Determine the [X, Y] coordinate at the center of the cell enclosing the given text.  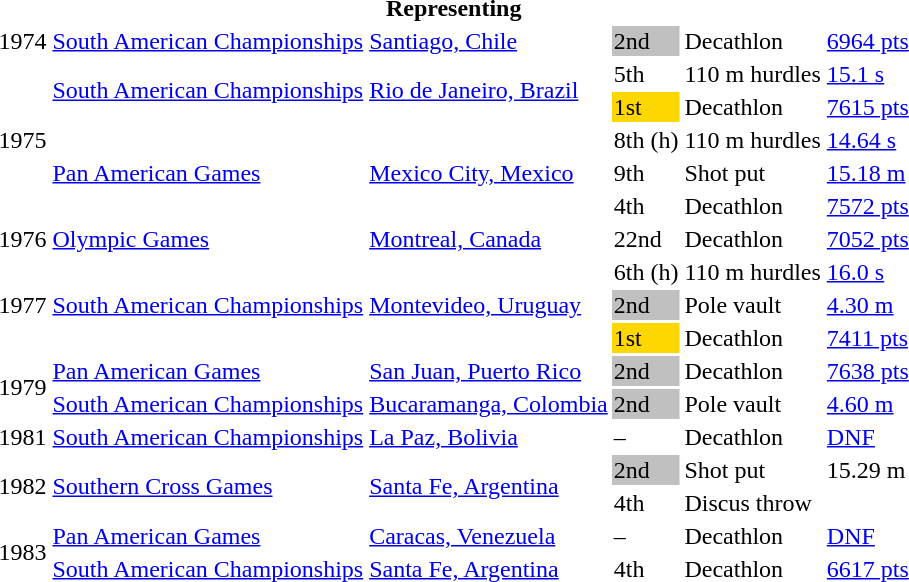
Bucaramanga, Colombia [489, 404]
Montreal, Canada [489, 239]
San Juan, Puerto Rico [489, 371]
Caracas, Venezuela [489, 536]
6th (h) [646, 272]
Montevideo, Uruguay [489, 305]
Santiago, Chile [489, 41]
Southern Cross Games [208, 486]
8th (h) [646, 140]
Mexico City, Mexico [489, 173]
5th [646, 74]
Olympic Games [208, 239]
Santa Fe, Argentina [489, 486]
Rio de Janeiro, Brazil [489, 90]
22nd [646, 239]
Discus throw [752, 503]
La Paz, Bolivia [489, 437]
9th [646, 173]
